Find where the given text appears and provide that cell's center as (x, y) coordinate. 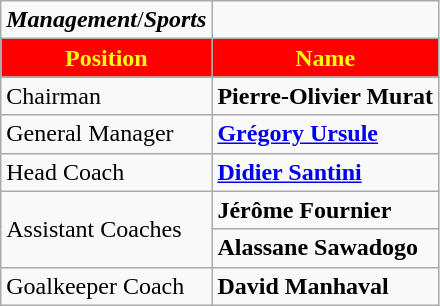
Head Coach (106, 172)
Position (106, 58)
Chairman (106, 96)
Jérôme Fournier (326, 210)
General Manager (106, 134)
Alassane Sawadogo (326, 248)
Name (326, 58)
Assistant Coaches (106, 229)
Management/Sports (106, 20)
Grégory Ursule (326, 134)
David Manhaval (326, 286)
Didier Santini (326, 172)
Goalkeeper Coach (106, 286)
Pierre-Olivier Murat (326, 96)
